Return the (X, Y) coordinate for the center point of the cell that contains the specified text.  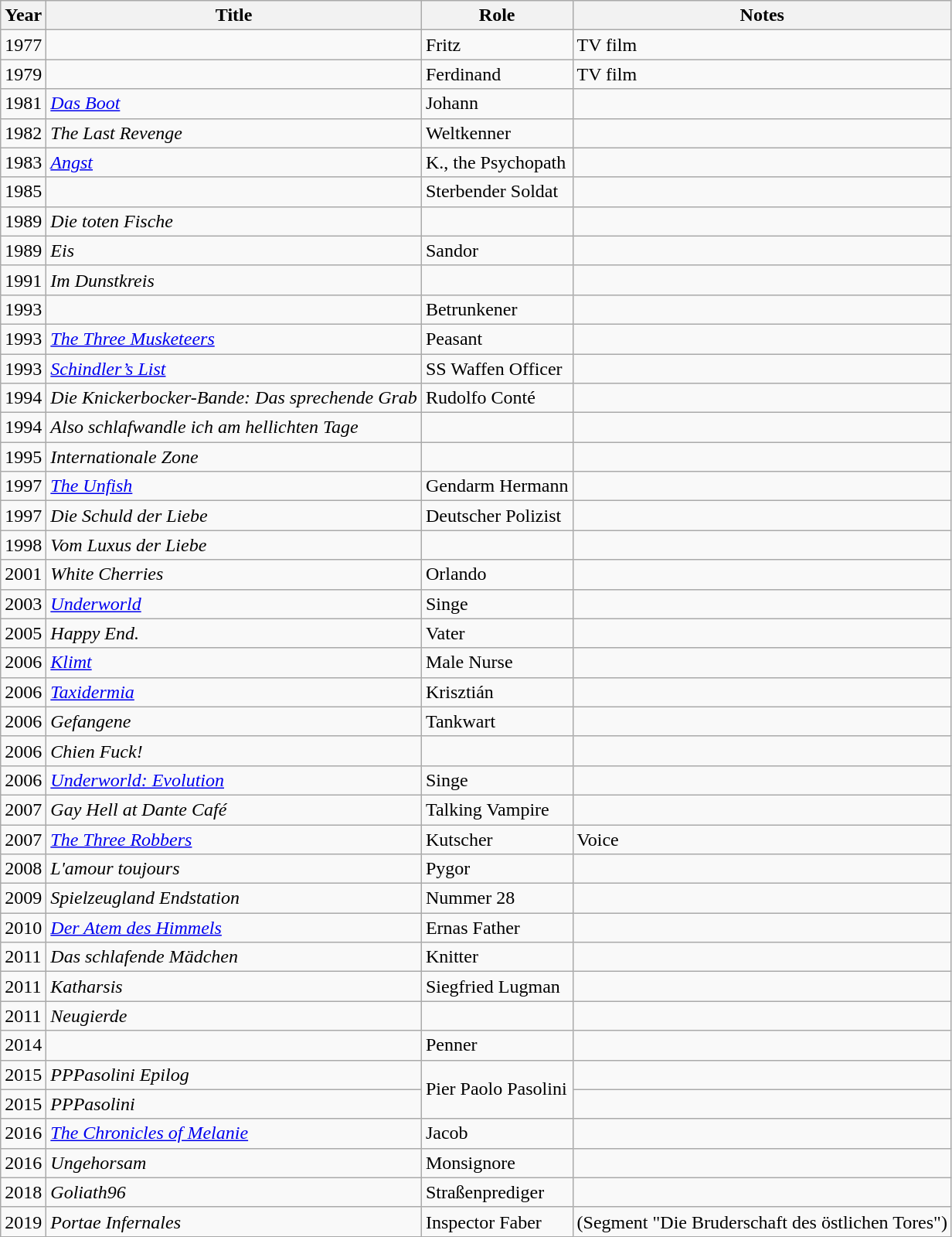
Pygor (497, 869)
SS Waffen Officer (497, 369)
Straßenprediger (497, 1192)
Year (23, 15)
The Last Revenge (234, 133)
Penner (497, 1045)
Sandor (497, 250)
Inspector Faber (497, 1222)
Talking Vampire (497, 809)
Weltkenner (497, 133)
2019 (23, 1222)
The Chronicles of Melanie (234, 1133)
Kutscher (497, 839)
Vater (497, 633)
2005 (23, 633)
1985 (23, 192)
Vom Luxus der Liebe (234, 545)
The Unfish (234, 486)
Goliath96 (234, 1192)
The Three Robbers (234, 839)
Rudolfo Conté (497, 398)
Notes (762, 15)
2001 (23, 574)
Portae Infernales (234, 1222)
2014 (23, 1045)
Neugierde (234, 1016)
Angst (234, 162)
Die toten Fische (234, 221)
Underworld (234, 604)
Betrunkener (497, 309)
Eis (234, 250)
Role (497, 15)
Chien Fuck! (234, 751)
Ferdinand (497, 74)
Happy End. (234, 633)
(Segment "Die Bruderschaft des östlichen Tores") (762, 1222)
Gendarm Hermann (497, 486)
2018 (23, 1192)
Male Nurse (497, 663)
Pier Paolo Pasolini (497, 1089)
Monsignore (497, 1163)
Die Schuld der Liebe (234, 516)
K., the Psychopath (497, 162)
The Three Musketeers (234, 339)
Voice (762, 839)
Die Knickerbocker-Bande: Das sprechende Grab (234, 398)
Schindler’s List (234, 369)
1983 (23, 162)
1998 (23, 545)
Peasant (497, 339)
1982 (23, 133)
Der Atem des Himmels (234, 928)
Fritz (497, 45)
Katharsis (234, 987)
Tankwart (497, 721)
Krisztián (497, 692)
2003 (23, 604)
Nummer 28 (497, 898)
PPPasolini Epilog (234, 1075)
Internationale Zone (234, 457)
1981 (23, 104)
2009 (23, 898)
1995 (23, 457)
Title (234, 15)
Underworld: Evolution (234, 780)
Sterbender Soldat (497, 192)
Orlando (497, 574)
Ernas Father (497, 928)
Gefangene (234, 721)
Jacob (497, 1133)
1979 (23, 74)
Im Dunstkreis (234, 280)
2008 (23, 869)
PPPasolini (234, 1104)
Spielzeugland Endstation (234, 898)
Gay Hell at Dante Café (234, 809)
Johann (497, 104)
Knitter (497, 957)
White Cherries (234, 574)
Taxidermia (234, 692)
Deutscher Polizist (497, 516)
L'amour toujours (234, 869)
2010 (23, 928)
1977 (23, 45)
Das Boot (234, 104)
1991 (23, 280)
Klimt (234, 663)
Ungehorsam (234, 1163)
Siegfried Lugman (497, 987)
Das schlafende Mädchen (234, 957)
Also schlafwandle ich am hellichten Tage (234, 428)
